For the text-containing cell, return its midpoint in [x, y] coordinate format. 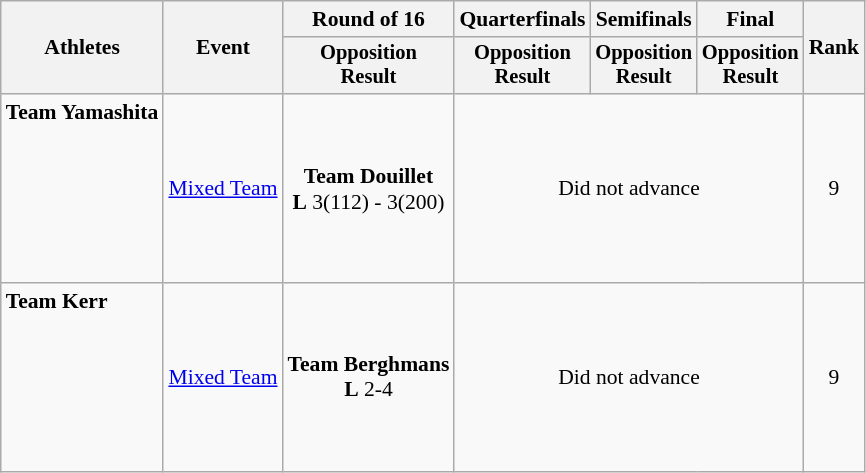
Round of 16 [369, 19]
Event [222, 48]
Team Berghmans L 2-4 [369, 378]
Athletes [82, 48]
Semifinals [644, 19]
Rank [834, 48]
Team Douillet L 3(112) - 3(200) [369, 188]
Team Kerr [82, 378]
Quarterfinals [522, 19]
Final [750, 19]
Team Yamashita [82, 188]
